Search for the cell housing the specified text and yield its [X, Y] center coordinate. 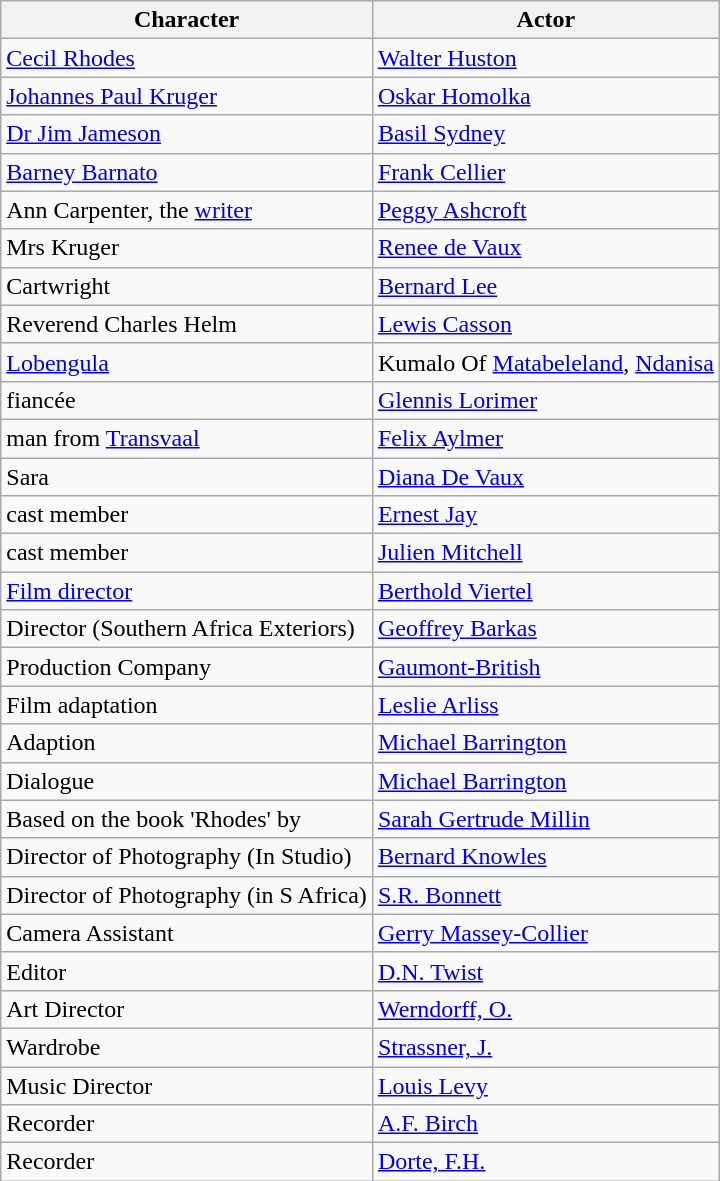
Director (Southern Africa Exteriors) [187, 629]
Editor [187, 971]
Dr Jim Jameson [187, 134]
A.F. Birch [546, 1124]
Gaumont-British [546, 667]
Cartwright [187, 286]
Barney Barnato [187, 172]
Lewis Casson [546, 324]
Gerry Massey-Collier [546, 933]
Wardrobe [187, 1047]
Diana De Vaux [546, 477]
Director of Photography (In Studio) [187, 857]
Mrs Kruger [187, 248]
Based on the book 'Rhodes' by [187, 819]
Dialogue [187, 781]
Sara [187, 477]
Geoffrey Barkas [546, 629]
Film director [187, 591]
Director of Photography (in S Africa) [187, 895]
Julien Mitchell [546, 553]
Art Director [187, 1009]
Walter Huston [546, 58]
Sarah Gertrude Millin [546, 819]
Werndorff, O. [546, 1009]
Berthold Viertel [546, 591]
Strassner, J. [546, 1047]
Character [187, 20]
Oskar Homolka [546, 96]
Renee de Vaux [546, 248]
Actor [546, 20]
Louis Levy [546, 1085]
Leslie Arliss [546, 705]
Frank Cellier [546, 172]
D.N. Twist [546, 971]
Reverend Charles Helm [187, 324]
Bernard Knowles [546, 857]
Bernard Lee [546, 286]
Glennis Lorimer [546, 400]
Basil Sydney [546, 134]
Dorte, F.H. [546, 1162]
S.R. Bonnett [546, 895]
Peggy Ashcroft [546, 210]
Music Director [187, 1085]
Adaption [187, 743]
Film adaptation [187, 705]
Kumalo Of Matabeleland, Ndanisa [546, 362]
Camera Assistant [187, 933]
Cecil Rhodes [187, 58]
man from Transvaal [187, 438]
Production Company [187, 667]
Ann Carpenter, the writer [187, 210]
Ernest Jay [546, 515]
Lobengula [187, 362]
Felix Aylmer [546, 438]
Johannes Paul Kruger [187, 96]
fiancée [187, 400]
